Capture the cell that displays the provided text and extract its (X, Y) central coordinate. 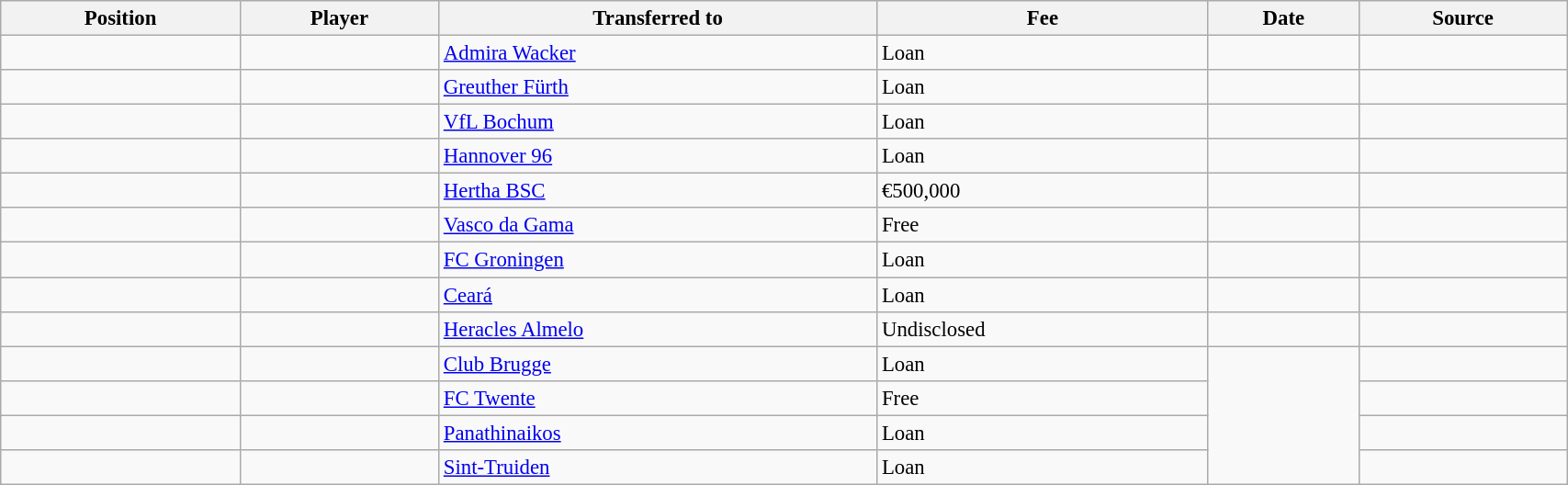
FC Twente (658, 398)
€500,000 (1043, 191)
Undisclosed (1043, 329)
Panathinaikos (658, 433)
FC Groningen (658, 260)
Admira Wacker (658, 53)
Fee (1043, 18)
VfL Bochum (658, 122)
Sint-Truiden (658, 468)
Club Brugge (658, 364)
Source (1463, 18)
Transferred to (658, 18)
Player (339, 18)
Date (1283, 18)
Ceará (658, 295)
Greuther Fürth (658, 87)
Heracles Almelo (658, 329)
Vasco da Gama (658, 225)
Position (121, 18)
Hertha BSC (658, 191)
Hannover 96 (658, 156)
